Locate the cell with the specified text and output its [x, y] center coordinate. 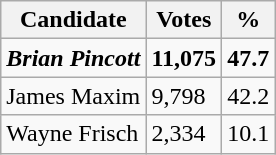
James Maxim [74, 96]
% [248, 20]
9,798 [184, 96]
Votes [184, 20]
Candidate [74, 20]
Brian Pincott [74, 58]
2,334 [184, 134]
11,075 [184, 58]
42.2 [248, 96]
47.7 [248, 58]
Wayne Frisch [74, 134]
10.1 [248, 134]
